Return (x, y) of the center of cell containing provided text 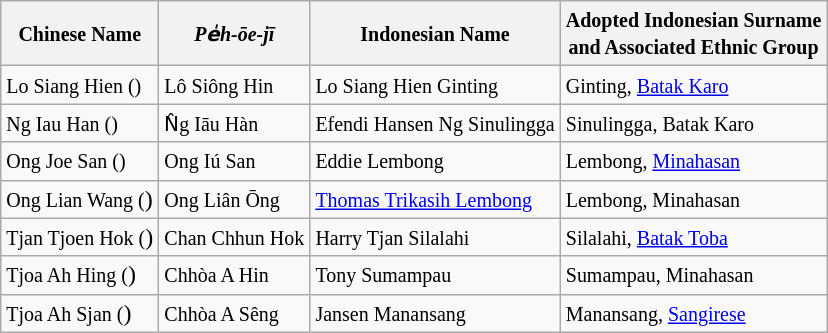
Adopted Indonesian Surnameand Associated Ethnic Group (694, 34)
Eddie Lembong (435, 161)
Ong Iú San (234, 161)
Ong Liân Ōng (234, 199)
Tony Sumampau (435, 275)
Lo Siang Hien Ginting (435, 85)
Harry Tjan Silalahi (435, 237)
Silalahi, Batak Toba (694, 237)
N̂g Iāu Hàn (234, 123)
Sumampau, Minahasan (694, 275)
Chhòa A Sêng (234, 313)
Manansang, Sangirese (694, 313)
Jansen Manansang (435, 313)
Indonesian Name (435, 34)
Pe̍h-ōe-jī (234, 34)
Ong Lian Wang () (80, 199)
Lo Siang Hien () (80, 85)
Sinulingga, Batak Karo (694, 123)
Chhòa A Hin (234, 275)
Ginting, Batak Karo (694, 85)
Thomas Trikasih Lembong (435, 199)
Ong Joe San () (80, 161)
Lô Siông Hin (234, 85)
Chan Chhun Hok (234, 237)
Chinese Name (80, 34)
Tjoa Ah Hing () (80, 275)
Ng Iau Han () (80, 123)
Tjan Tjoen Hok () (80, 237)
Efendi Hansen Ng Sinulingga (435, 123)
Tjoa Ah Sjan () (80, 313)
